Scan for the cell matching the given text and deliver its (X, Y) coordinate at center. 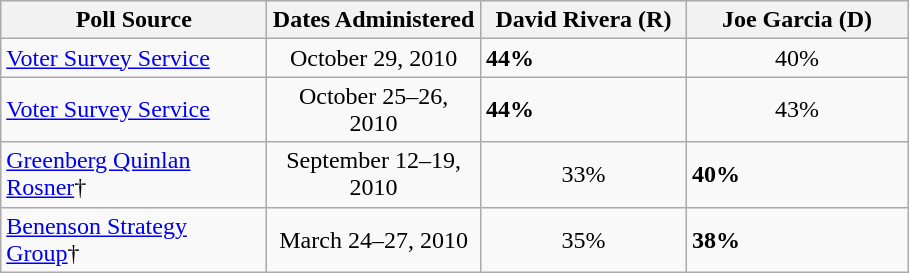
October 29, 2010 (374, 58)
Dates Administered (374, 20)
Poll Source (134, 20)
Benenson Strategy Group† (134, 240)
September 12–19, 2010 (374, 174)
43% (796, 110)
March 24–27, 2010 (374, 240)
October 25–26, 2010 (374, 110)
Joe Garcia (D) (796, 20)
Greenberg Quinlan Rosner† (134, 174)
33% (583, 174)
David Rivera (R) (583, 20)
38% (796, 240)
35% (583, 240)
